Determine the [X, Y] coordinate at the center of the cell enclosing the given text.  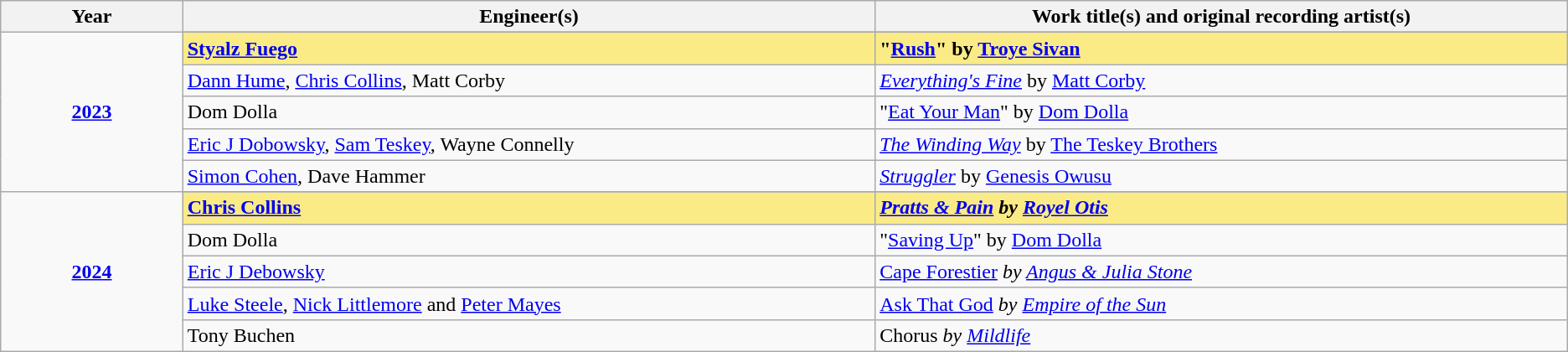
Pratts & Pain by Royel Otis [1221, 208]
Chris Collins [529, 208]
Cape Forestier by Angus & Julia Stone [1221, 272]
Work title(s) and original recording artist(s) [1221, 17]
Year [92, 17]
Struggler by Genesis Owusu [1221, 176]
Engineer(s) [529, 17]
Dann Hume, Chris Collins, Matt Corby [529, 80]
The Winding Way by The Teskey Brothers [1221, 144]
"Rush" by Troye Sivan [1221, 49]
2023 [92, 112]
2024 [92, 272]
Eric J Debowsky [529, 272]
Tony Buchen [529, 335]
"Saving Up" by Dom Dolla [1221, 240]
Luke Steele, Nick Littlemore and Peter Mayes [529, 303]
Ask That God by Empire of the Sun [1221, 303]
Styalz Fuego [529, 49]
"Eat Your Man" by Dom Dolla [1221, 112]
Simon Cohen, Dave Hammer [529, 176]
Everything's Fine by Matt Corby [1221, 80]
Eric J Dobowsky, Sam Teskey, Wayne Connelly [529, 144]
Chorus by Mildlife [1221, 335]
